From the cell containing the given text, extract its center point as (X, Y) coordinate. 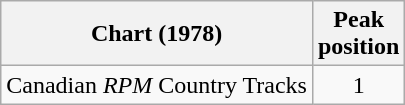
Peakposition (358, 34)
Canadian RPM Country Tracks (157, 85)
Chart (1978) (157, 34)
1 (358, 85)
